Provide the [x, y] coordinate of the cell's center where the given text is located.  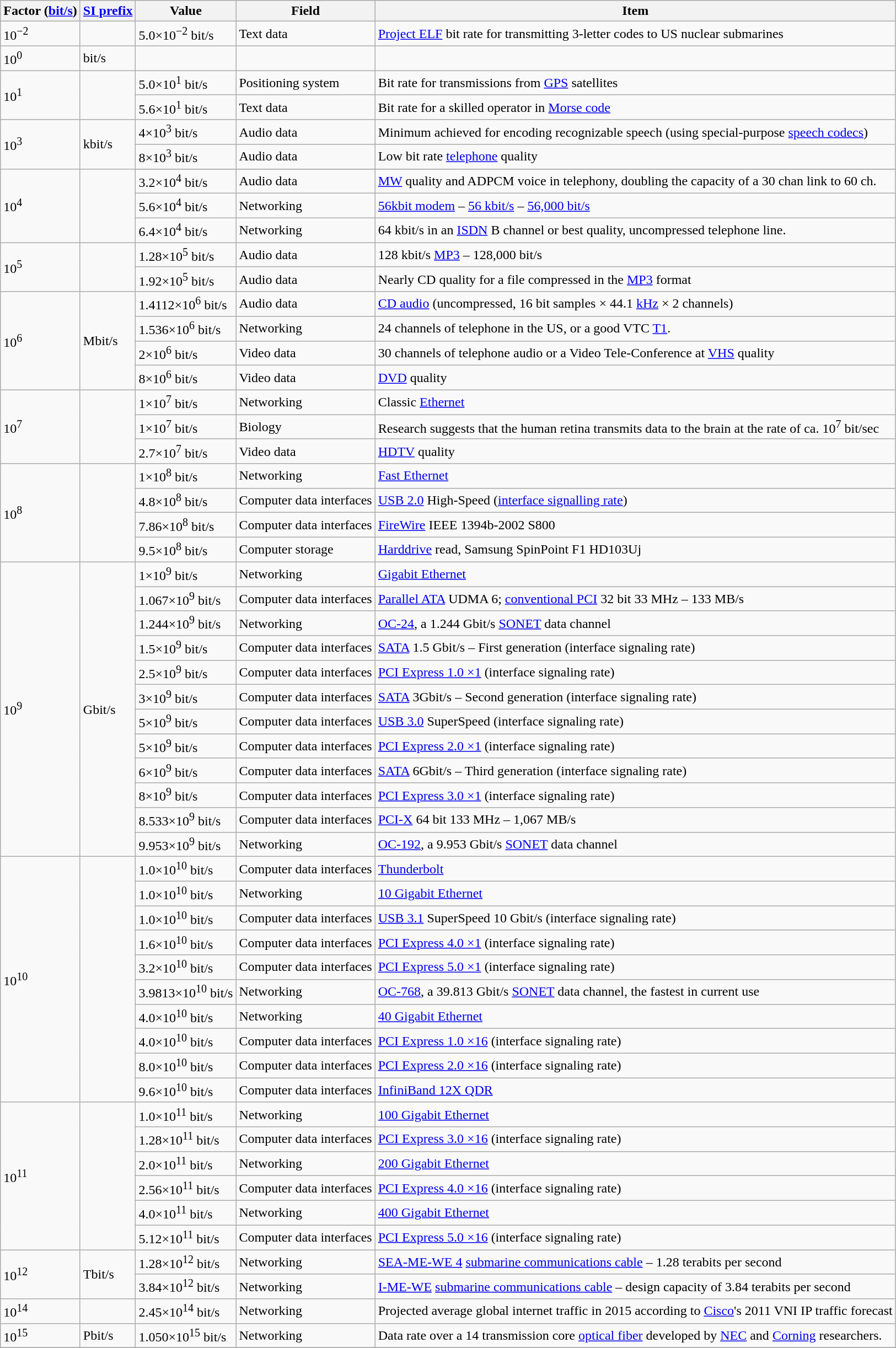
SATA 3Gbit/s – Second generation (interface signaling rate) [635, 697]
2.5×109 bit/s [186, 673]
8×106 bit/s [186, 378]
bit/s [108, 58]
CD audio (uncompressed, 16 bit samples × 44.1 kHz × 2 channels) [635, 304]
101 [41, 95]
7.86×108 bit/s [186, 525]
PCI Express 1.0 ×16 (interface signaling rate) [635, 1041]
SEA-ME-WE 4 submarine communications cable – 1.28 terabits per second [635, 1263]
109 [41, 709]
PCI Express 2.0 ×16 (interface signaling rate) [635, 1065]
Item [635, 11]
10 Gigabit Ethernet [635, 893]
6×109 bit/s [186, 771]
6.4×104 bit/s [186, 230]
SI prefix [108, 11]
Minimum achieved for encoding recognizable speech (using special-purpose speech codecs) [635, 132]
1.050×1015 bit/s [186, 1335]
105 [41, 267]
PCI Express 4.0 ×1 (interface signaling rate) [635, 943]
1.536×106 bit/s [186, 329]
FireWire IEEE 1394b-2002 S800 [635, 525]
Fast Ethernet [635, 476]
Nearly CD quality for a file compressed in the MP3 format [635, 279]
107 [41, 427]
106 [41, 341]
Project ELF bit rate for transmitting 3-letter codes to US nuclear submarines [635, 34]
1.5×109 bit/s [186, 648]
PCI Express 3.0 ×16 (interface signaling rate) [635, 1139]
1.067×109 bit/s [186, 599]
PCI-X 64 bit 133 MHz – 1,067 MB/s [635, 820]
Data rate over a 14 transmission core optical fiber developed by NEC and Corning researchers. [635, 1335]
PCI Express 4.0 ×16 (interface signaling rate) [635, 1189]
5.0×101 bit/s [186, 83]
5.6×101 bit/s [186, 107]
USB 3.1 SuperSpeed 10 Gbit/s (interface signaling rate) [635, 919]
Gigabit Ethernet [635, 574]
1.92×105 bit/s [186, 279]
Pbit/s [108, 1335]
9.6×1010 bit/s [186, 1091]
8.0×1010 bit/s [186, 1065]
5.0×10−2 bit/s [186, 34]
1011 [41, 1175]
HDTV quality [635, 451]
8×103 bit/s [186, 157]
InfiniBand 12X QDR [635, 1091]
2.7×107 bit/s [186, 451]
Harddrive read, Samsung SpinPoint F1 HD103Uj [635, 549]
Low bit rate telephone quality [635, 157]
1.6×1010 bit/s [186, 943]
2×106 bit/s [186, 353]
SATA 6Gbit/s – Third generation (interface signaling rate) [635, 771]
103 [41, 144]
3.2×104 bit/s [186, 181]
1×109 bit/s [186, 574]
1.28×1011 bit/s [186, 1139]
2.56×1011 bit/s [186, 1189]
PCI Express 5.0 ×16 (interface signaling rate) [635, 1237]
Value [186, 11]
10−2 [41, 34]
Bit rate for transmissions from GPS satellites [635, 83]
104 [41, 206]
1015 [41, 1335]
64 kbit/s in an ISDN B channel or best quality, uncompressed telephone line. [635, 230]
100 Gigabit Ethernet [635, 1115]
Factor (bit/s) [41, 11]
24 channels of telephone in the US, or a good VTC T1. [635, 329]
OC-768, a 39.813 Gbit/s SONET data channel, the fastest in current use [635, 991]
DVD quality [635, 378]
PCI Express 3.0 ×1 (interface signaling rate) [635, 795]
40 Gigabit Ethernet [635, 1017]
1.28×1012 bit/s [186, 1263]
100 [41, 58]
5.6×104 bit/s [186, 206]
3.84×1012 bit/s [186, 1287]
MW quality and ADPCM voice in telephony, doubling the capacity of a 30 chan link to 60 ch. [635, 181]
kbit/s [108, 144]
1.0×1011 bit/s [186, 1115]
9.5×108 bit/s [186, 549]
Positioning system [305, 83]
Projected average global internet traffic in 2015 according to Cisco's 2011 VNI IP traffic forecast [635, 1311]
Tbit/s [108, 1275]
108 [41, 513]
200 Gigabit Ethernet [635, 1163]
8×109 bit/s [186, 795]
OC-192, a 9.953 Gbit/s SONET data channel [635, 845]
5.12×1011 bit/s [186, 1237]
1.4112×106 bit/s [186, 304]
4.0×1011 bit/s [186, 1213]
Bit rate for a skilled operator in Morse code [635, 107]
128 kbit/s MP3 – 128,000 bit/s [635, 255]
400 Gigabit Ethernet [635, 1213]
PCI Express 5.0 ×1 (interface signaling rate) [635, 967]
3×109 bit/s [186, 697]
Field [305, 11]
Classic Ethernet [635, 402]
3.9813×1010 bit/s [186, 991]
2.45×1014 bit/s [186, 1311]
1010 [41, 980]
I-ME-WE submarine communications cable – design capacity of 3.84 terabits per second [635, 1287]
Gbit/s [108, 709]
Research suggests that the human retina transmits data to the brain at the rate of ca. 107 bit/sec [635, 427]
2.0×1011 bit/s [186, 1163]
8.533×109 bit/s [186, 820]
4×103 bit/s [186, 132]
30 channels of telephone audio or a Video Tele-Conference at VHS quality [635, 353]
1×108 bit/s [186, 476]
Parallel ATA UDMA 6; conventional PCI 32 bit 33 MHz – 133 MB/s [635, 599]
PCI Express 1.0 ×1 (interface signaling rate) [635, 673]
OC-24, a 1.244 Gbit/s SONET data channel [635, 623]
PCI Express 2.0 ×1 (interface signaling rate) [635, 746]
1.28×105 bit/s [186, 255]
SATA 1.5 Gbit/s – First generation (interface signaling rate) [635, 648]
Computer storage [305, 549]
Mbit/s [108, 341]
1.244×109 bit/s [186, 623]
3.2×1010 bit/s [186, 967]
1012 [41, 1275]
Thunderbolt [635, 869]
9.953×109 bit/s [186, 845]
USB 3.0 SuperSpeed (interface signaling rate) [635, 721]
Biology [305, 427]
USB 2.0 High-Speed (interface signalling rate) [635, 501]
56kbit modem – 56 kbit/s – 56,000 bit/s [635, 206]
4.8×108 bit/s [186, 501]
1014 [41, 1311]
